Extract the (x, y) coordinate from the center of the cell holding the provided text.  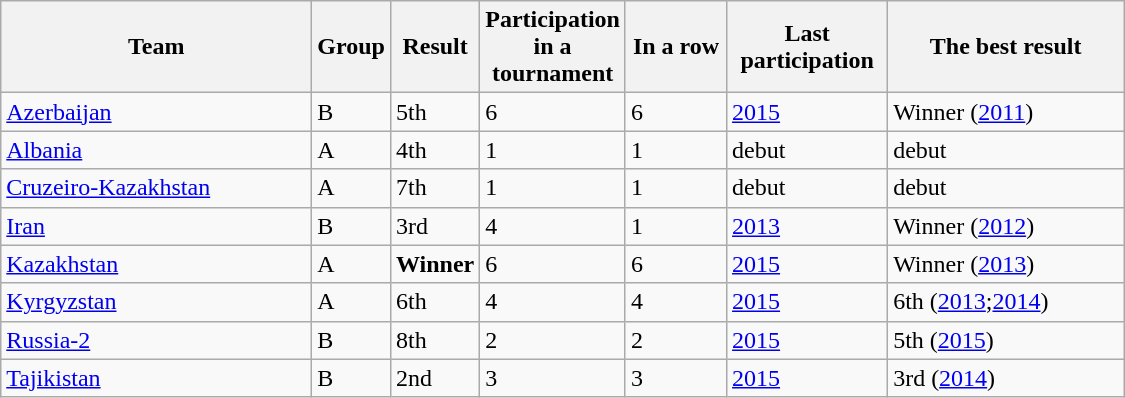
In a row (676, 47)
Iran (156, 226)
Russia-2 (156, 340)
Albania (156, 150)
4th (434, 150)
Group (352, 47)
6th (2013;2014) (1006, 302)
Kyrgyzstan (156, 302)
2nd (434, 378)
Participation in a tournament (553, 47)
Cruzeiro-Kazakhstan (156, 188)
Tajikistan (156, 378)
Winner (434, 264)
Kazakhstan (156, 264)
3rd (2014) (1006, 378)
Result (434, 47)
The best result (1006, 47)
Azerbaijan (156, 112)
8th (434, 340)
6th (434, 302)
3rd (434, 226)
2013 (808, 226)
Team (156, 47)
5th (2015) (1006, 340)
Winner (2012) (1006, 226)
5th (434, 112)
Last participation (808, 47)
7th (434, 188)
Winner (2013) (1006, 264)
Winner (2011) (1006, 112)
